Determine the [X, Y] coordinate at the center of the cell enclosing the given text.  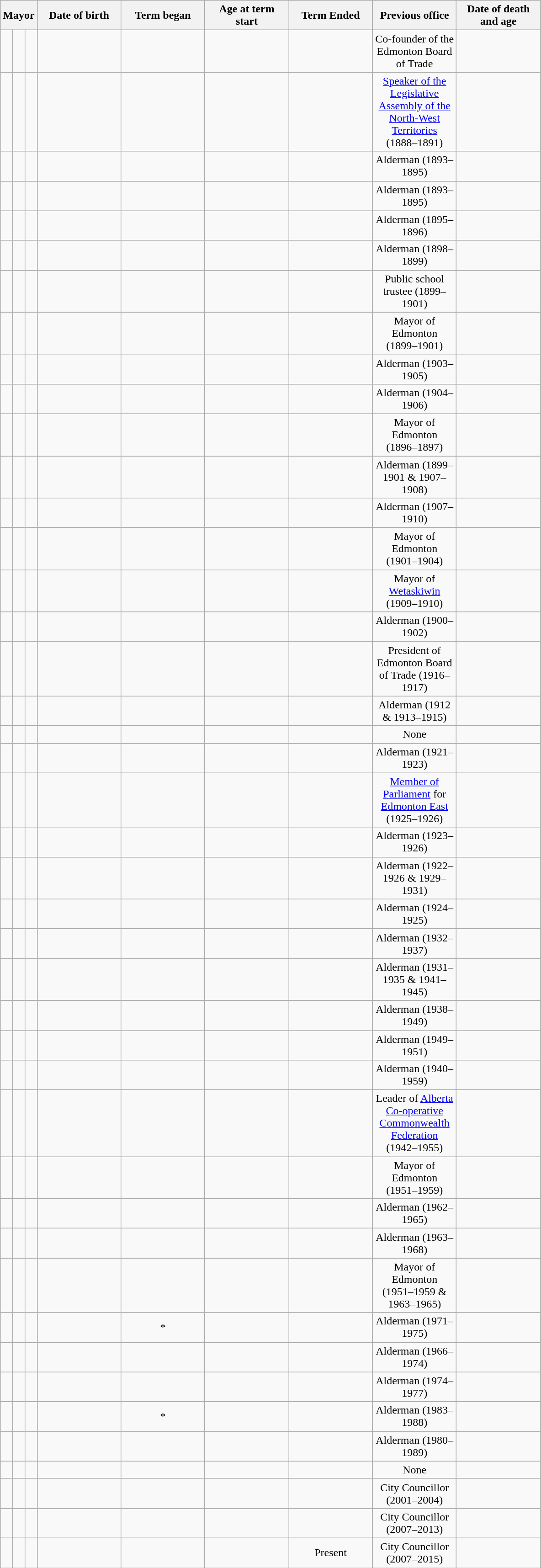
Mayor of Edmonton (1901–1904) [414, 549]
Mayor of Edmonton (1951–1959) [414, 1178]
Mayor of Edmonton (1899–1901) [414, 333]
Speaker of the Legislative Assembly of the North-West Territories (1888–1891) [414, 112]
Alderman (1980–1989) [414, 1446]
Mayor of Edmonton (1951–1959 & 1963–1965) [414, 1285]
Alderman (1932–1937) [414, 943]
Alderman (1949–1951) [414, 1045]
Previous office [414, 16]
Alderman (1904–1906) [414, 399]
Alderman (1923–1926) [414, 842]
Member of Parliament for Edmonton East (1925–1926) [414, 800]
Alderman (1921–1923) [414, 758]
Present [331, 1553]
Alderman (1974–1977) [414, 1387]
City Councillor (2007–2015) [414, 1553]
Term began [163, 16]
Alderman (1966–1974) [414, 1357]
Alderman (1931–1935 & 1941–1945) [414, 979]
Alderman (1912 & 1913–1915) [414, 711]
Alderman (1907–1910) [414, 513]
Mayor [19, 16]
Alderman (1922–1926 & 1929–1931) [414, 878]
Alderman (1899–1901 & 1907–1908) [414, 477]
City Councillor (2001–2004) [414, 1494]
City Councillor (2007–2013) [414, 1523]
Leader of Alberta Co-operative Commonwealth Federation (1942–1955) [414, 1123]
Alderman (1903–1905) [414, 369]
Alderman (1983–1988) [414, 1417]
Mayor of Wetaskiwin (1909–1910) [414, 591]
Alderman (1971–1975) [414, 1327]
Alderman (1898–1899) [414, 255]
Co-founder of the Edmonton Board of Trade [414, 51]
Alderman (1963–1968) [414, 1243]
Date of birth [79, 16]
President of Edmonton Board of Trade (1916–1917) [414, 669]
Alderman (1900–1902) [414, 627]
Term Ended [331, 16]
Alderman (1924–1925) [414, 914]
Alderman (1895–1896) [414, 226]
Alderman (1962–1965) [414, 1214]
Public school trustee (1899–1901) [414, 291]
Date of death and age [499, 16]
Age at term start [247, 16]
Alderman (1938–1949) [414, 1015]
Alderman (1940–1959) [414, 1075]
Mayor of Edmonton (1896–1897) [414, 435]
